Find where the given text appears and provide that cell's center as [X, Y] coordinate. 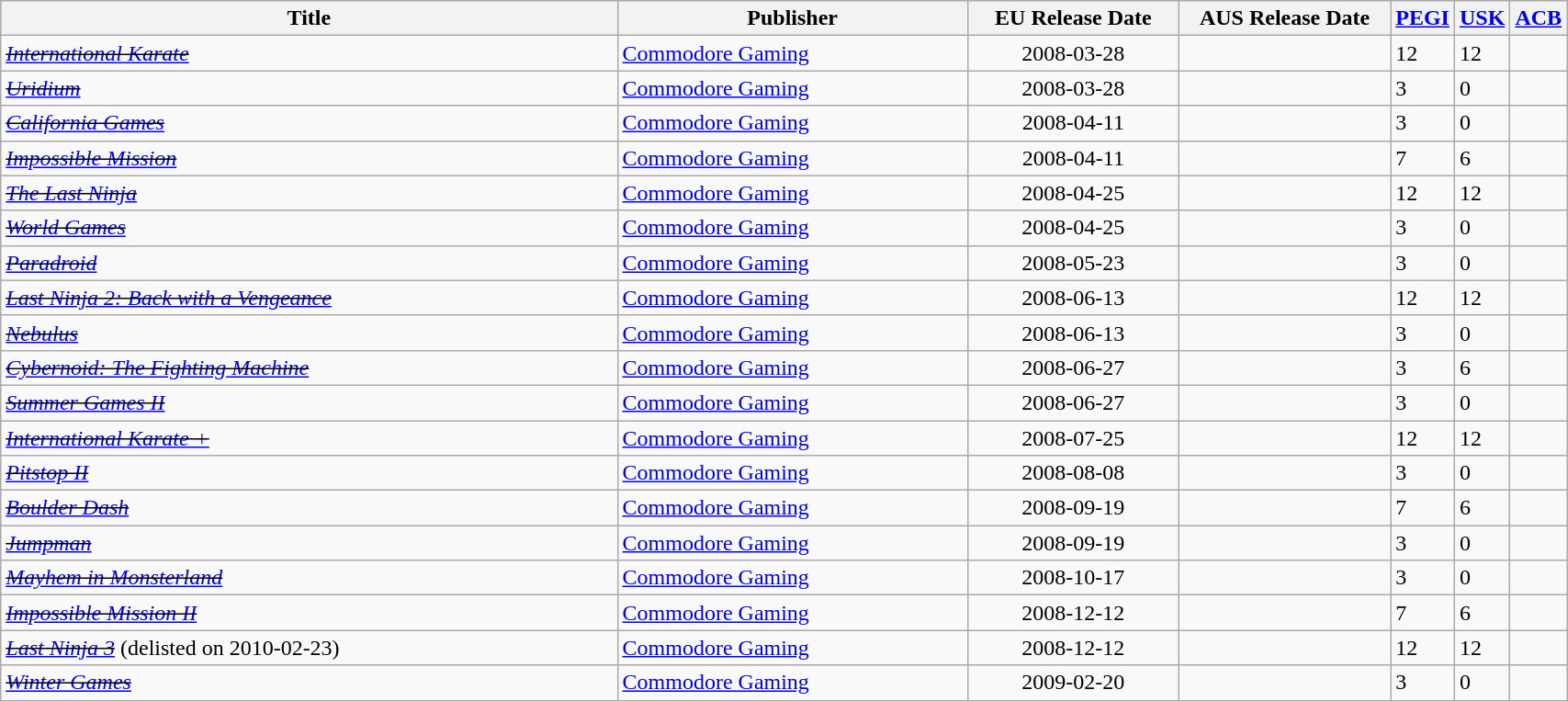
2009-02-20 [1073, 683]
Pitstop II [309, 473]
Paradroid [309, 263]
World Games [309, 228]
Last Ninja 2: Back with a Vengeance [309, 298]
International Karate [309, 53]
Winter Games [309, 683]
Boulder Dash [309, 508]
AUS Release Date [1284, 18]
USK [1482, 18]
Title [309, 18]
California Games [309, 123]
International Karate + [309, 438]
Jumpman [309, 543]
Nebulus [309, 333]
Uridium [309, 88]
2008-07-25 [1073, 438]
2008-05-23 [1073, 263]
EU Release Date [1073, 18]
PEGI [1423, 18]
Cybernoid: The Fighting Machine [309, 367]
Last Ninja 3 (delisted on 2010-02-23) [309, 648]
2008-08-08 [1073, 473]
Summer Games II [309, 402]
Impossible Mission II [309, 613]
The Last Ninja [309, 193]
Impossible Mission [309, 158]
Publisher [792, 18]
2008-10-17 [1073, 578]
ACB [1539, 18]
Mayhem in Monsterland [309, 578]
